Pinpoint the cell where the given text exists, returning its [X, Y] midpoint coordinate. 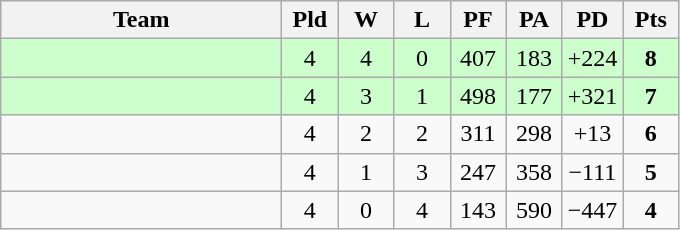
L [422, 20]
PF [478, 20]
7 [651, 96]
407 [478, 58]
PD [592, 20]
−111 [592, 172]
311 [478, 134]
298 [534, 134]
143 [478, 210]
177 [534, 96]
5 [651, 172]
183 [534, 58]
+13 [592, 134]
Pld [310, 20]
8 [651, 58]
+321 [592, 96]
W [366, 20]
Pts [651, 20]
PA [534, 20]
Team [142, 20]
498 [478, 96]
−447 [592, 210]
247 [478, 172]
+224 [592, 58]
6 [651, 134]
590 [534, 210]
358 [534, 172]
